Detect which cell encompasses the target text, then output its [x, y] center coordinate. 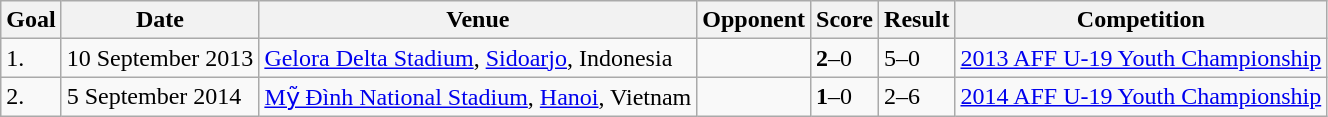
Venue [478, 20]
5–0 [917, 58]
Result [917, 20]
2013 AFF U-19 Youth Championship [1141, 58]
Score [845, 20]
Goal [31, 20]
Gelora Delta Stadium, Sidoarjo, Indonesia [478, 58]
1–0 [845, 97]
Date [160, 20]
Mỹ Đình National Stadium, Hanoi, Vietnam [478, 97]
1. [31, 58]
2–0 [845, 58]
5 September 2014 [160, 97]
10 September 2013 [160, 58]
Competition [1141, 20]
Opponent [754, 20]
2–6 [917, 97]
2. [31, 97]
2014 AFF U-19 Youth Championship [1141, 97]
